Return the (x, y) coordinate for the center point of the cell that contains the specified text.  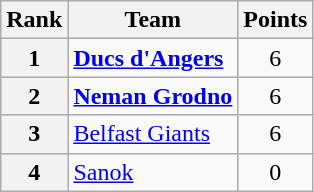
Rank (34, 20)
Points (276, 20)
Ducs d'Angers (153, 58)
0 (276, 172)
3 (34, 134)
1 (34, 58)
Belfast Giants (153, 134)
4 (34, 172)
Sanok (153, 172)
2 (34, 96)
Team (153, 20)
Neman Grodno (153, 96)
